Detect which cell encompasses the target text, then output its (X, Y) center coordinate. 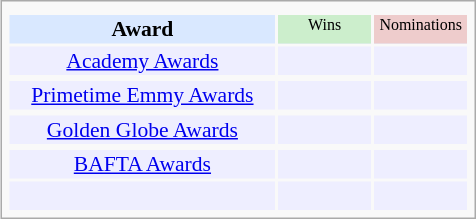
Academy Awards (143, 60)
Award (143, 29)
Primetime Emmy Awards (143, 95)
Wins (324, 29)
BAFTA Awards (143, 164)
Nominations (420, 29)
Golden Globe Awards (143, 129)
